Identify which cell holds the provided text, then report its (X, Y) central coordinate. 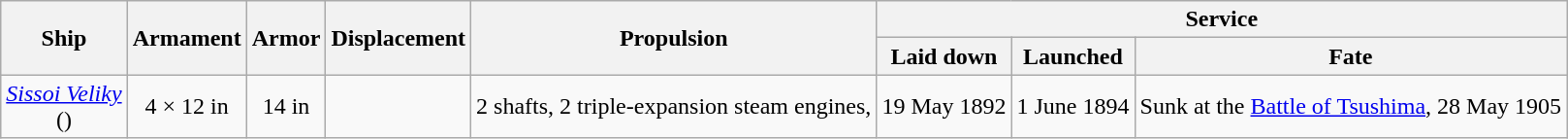
Service (1222, 19)
Propulsion (674, 38)
4 × 12 in (186, 107)
1 June 1894 (1072, 107)
2 shafts, 2 triple-expansion steam engines, (674, 107)
Displacement (399, 38)
Laid down (944, 56)
Fate (1351, 56)
14 in (286, 107)
Sunk at the Battle of Tsushima, 28 May 1905 (1351, 107)
Ship (64, 38)
Launched (1072, 56)
Armor (286, 38)
Armament (186, 38)
19 May 1892 (944, 107)
Sissoi Veliky() (64, 107)
